Capture the cell that displays the provided text and extract its (X, Y) central coordinate. 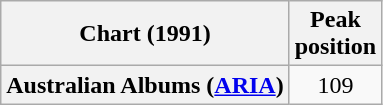
Chart (1991) (145, 34)
109 (335, 85)
Australian Albums (ARIA) (145, 85)
Peakposition (335, 34)
